Search for the cell housing the specified text and yield its (X, Y) center coordinate. 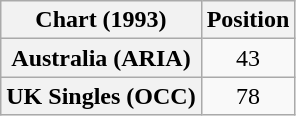
Australia (ARIA) (101, 58)
UK Singles (OCC) (101, 96)
Position (248, 20)
Chart (1993) (101, 20)
78 (248, 96)
43 (248, 58)
